Pinpoint the cell where the given text exists, returning its [x, y] midpoint coordinate. 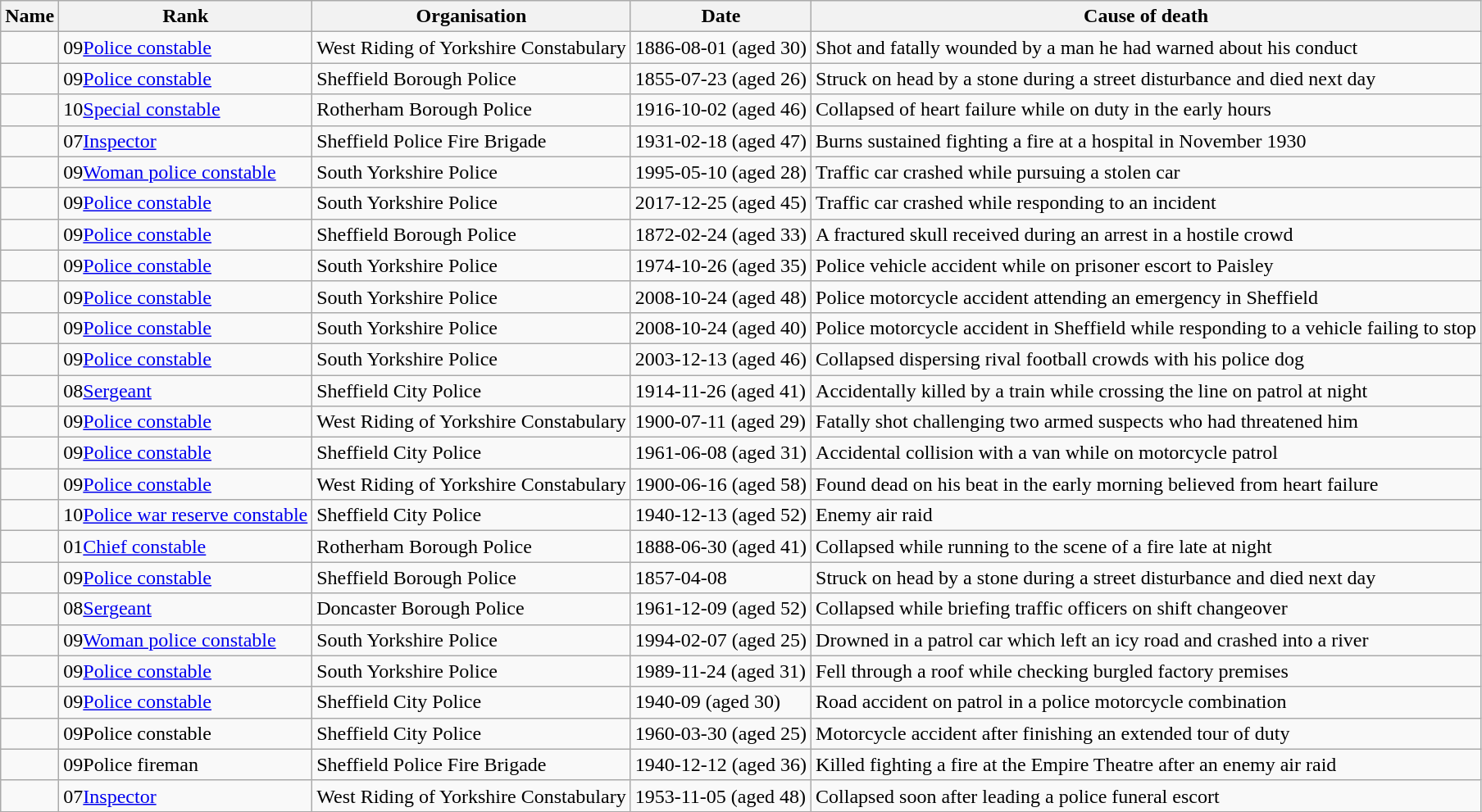
1960-03-30 (aged 25) [721, 733]
Collapsed of heart failure while on duty in the early hours [1146, 110]
10Special constable [185, 110]
1886-08-01 (aged 30) [721, 48]
Collapsed soon after leading a police funeral escort [1146, 796]
1916-10-02 (aged 46) [721, 110]
1888-06-30 (aged 41) [721, 547]
Collapsed while running to the scene of a fire late at night [1146, 547]
Motorcycle accident after finishing an extended tour of duty [1146, 733]
Name [30, 16]
Burns sustained fighting a fire at a hospital in November 1930 [1146, 141]
Cause of death [1146, 16]
Enemy air raid [1146, 515]
1857-04-08 [721, 578]
2017-12-25 (aged 45) [721, 203]
Drowned in a patrol car which left an icy road and crashed into a river [1146, 640]
Collapsed dispersing rival football crowds with his police dog [1146, 359]
Traffic car crashed while responding to an incident [1146, 203]
1940-09 (aged 30) [721, 702]
Road accident on patrol in a police motorcycle combination [1146, 702]
1974-10-26 (aged 35) [721, 265]
1953-11-05 (aged 48) [721, 796]
Traffic car crashed while pursuing a stolen car [1146, 172]
2008-10-24 (aged 40) [721, 328]
Doncaster Borough Police [471, 609]
Collapsed while briefing traffic officers on shift changeover [1146, 609]
10Police war reserve constable [185, 515]
1994-02-07 (aged 25) [721, 640]
1931-02-18 (aged 47) [721, 141]
Killed fighting a fire at the Empire Theatre after an enemy air raid [1146, 764]
1940-12-13 (aged 52) [721, 515]
1900-07-11 (aged 29) [721, 422]
1961-06-08 (aged 31) [721, 453]
Fell through a roof while checking burgled factory premises [1146, 671]
09Police fireman [185, 764]
Police motorcycle accident attending an emergency in Sheffield [1146, 297]
Accidental collision with a van while on motorcycle patrol [1146, 453]
1961-12-09 (aged 52) [721, 609]
Found dead on his beat in the early morning believed from heart failure [1146, 484]
Accidentally killed by a train while crossing the line on patrol at night [1146, 391]
Rank [185, 16]
1914-11-26 (aged 41) [721, 391]
Police motorcycle accident in Sheffield while responding to a vehicle failing to stop [1146, 328]
Date [721, 16]
1995-05-10 (aged 28) [721, 172]
1940-12-12 (aged 36) [721, 764]
A fractured skull received during an arrest in a hostile crowd [1146, 234]
1900-06-16 (aged 58) [721, 484]
Shot and fatally wounded by a man he had warned about his conduct [1146, 48]
Fatally shot challenging two armed suspects who had threatened him [1146, 422]
1872-02-24 (aged 33) [721, 234]
01Chief constable [185, 547]
2008-10-24 (aged 48) [721, 297]
1855-07-23 (aged 26) [721, 79]
1989-11-24 (aged 31) [721, 671]
Police vehicle accident while on prisoner escort to Paisley [1146, 265]
2003-12-13 (aged 46) [721, 359]
Organisation [471, 16]
